Provide the [x, y] coordinate of the cell's center where the given text is located.  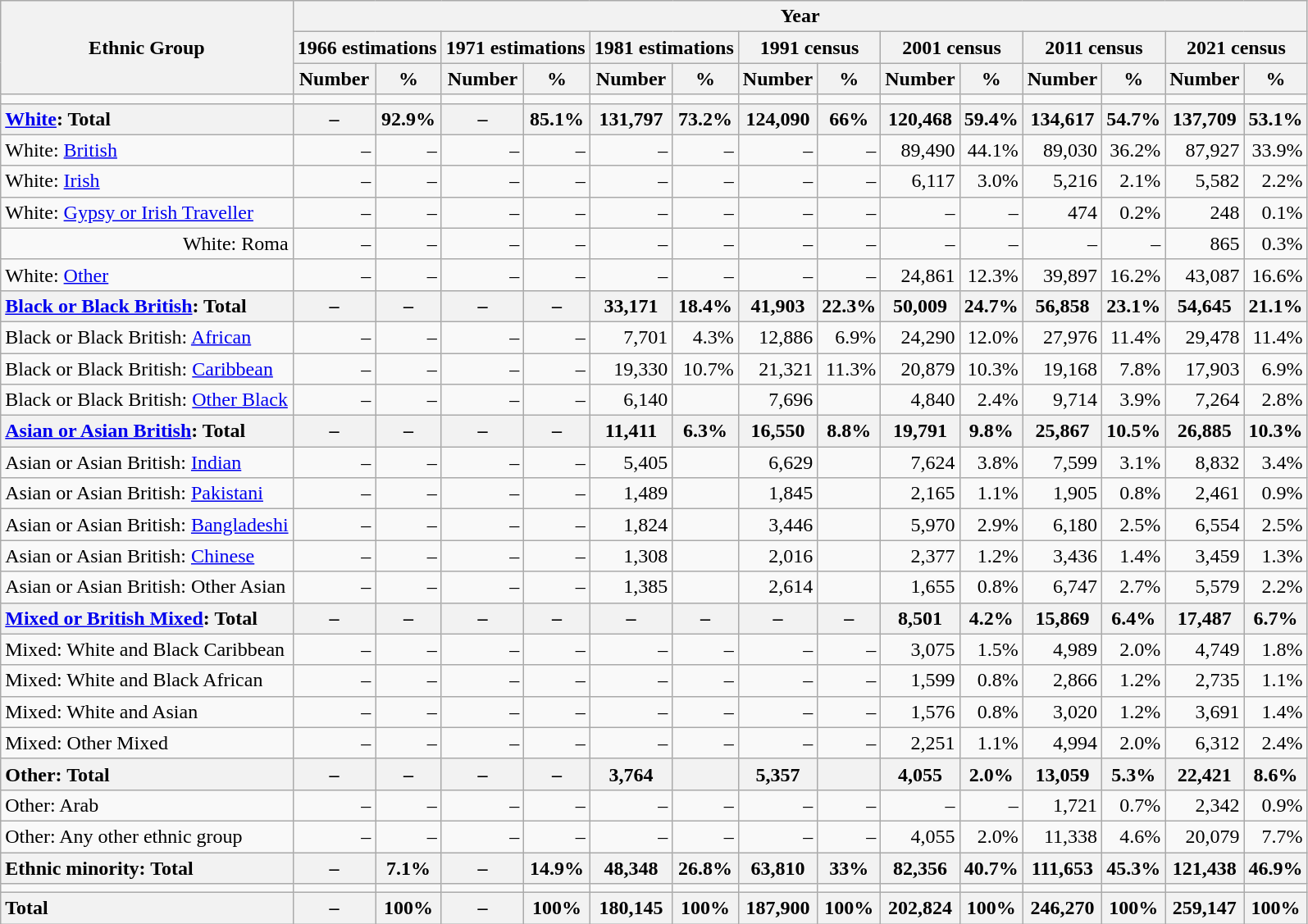
120,468 [920, 119]
7,701 [631, 337]
2,165 [920, 494]
3,764 [631, 774]
11,338 [1062, 836]
2,251 [920, 743]
73.2% [705, 119]
0.1% [1276, 212]
2.1% [1133, 181]
3.8% [991, 462]
7.7% [1276, 836]
4,994 [1062, 743]
6,747 [1062, 587]
11,411 [631, 431]
Year [800, 16]
5,357 [777, 774]
85.1% [557, 119]
Mixed: White and Black African [147, 680]
17,903 [1205, 368]
1971 estimations [515, 48]
1,308 [631, 556]
46.9% [1276, 868]
1,576 [920, 712]
59.4% [991, 119]
1981 estimations [664, 48]
2,016 [777, 556]
26.8% [705, 868]
33,171 [631, 306]
4,840 [920, 400]
Ethnic minority: Total [147, 868]
Mixed: White and Asian [147, 712]
2011 census [1094, 48]
6.3% [705, 431]
41,903 [777, 306]
White: Irish [147, 181]
54,645 [1205, 306]
134,617 [1062, 119]
7,599 [1062, 462]
33% [850, 868]
1.3% [1276, 556]
2,377 [920, 556]
1,845 [777, 494]
2,614 [777, 587]
22.3% [850, 306]
19,791 [920, 431]
12.3% [991, 275]
21,321 [777, 368]
19,168 [1062, 368]
865 [1205, 244]
1,905 [1062, 494]
16.6% [1276, 275]
18.4% [705, 306]
1,385 [631, 587]
Black or Black British: Total [147, 306]
24,290 [920, 337]
20,879 [920, 368]
Black or Black British: African [147, 337]
11.3% [850, 368]
8,832 [1205, 462]
56,858 [1062, 306]
87,927 [1205, 150]
1,721 [1062, 805]
1,655 [920, 587]
131,797 [631, 119]
Asian or Asian British: Bangladeshi [147, 525]
4.6% [1133, 836]
6,312 [1205, 743]
White: Roma [147, 244]
66% [850, 119]
259,147 [1205, 908]
3.1% [1133, 462]
92.9% [408, 119]
3.0% [991, 181]
12.0% [991, 337]
Mixed or British Mixed: Total [147, 618]
White: Other [147, 275]
7.1% [408, 868]
7.8% [1133, 368]
4,749 [1205, 649]
36.2% [1133, 150]
2,461 [1205, 494]
7,696 [777, 400]
3,075 [920, 649]
6,117 [920, 181]
25,867 [1062, 431]
23.1% [1133, 306]
1,824 [631, 525]
6.4% [1133, 618]
3.4% [1276, 462]
1.8% [1276, 649]
8.6% [1276, 774]
16,550 [777, 431]
0.7% [1133, 805]
13,059 [1062, 774]
Asian or Asian British: Other Asian [147, 587]
5,216 [1062, 181]
121,438 [1205, 868]
Asian or Asian British: Pakistani [147, 494]
White: Gypsy or Irish Traveller [147, 212]
12,886 [777, 337]
2,866 [1062, 680]
Ethnic Group [147, 48]
8.8% [850, 431]
89,490 [920, 150]
63,810 [777, 868]
21.1% [1276, 306]
4.3% [705, 337]
Other: Total [147, 774]
45.3% [1133, 868]
3,446 [777, 525]
9,714 [1062, 400]
17,487 [1205, 618]
6,140 [631, 400]
Black or Black British: Caribbean [147, 368]
474 [1062, 212]
124,090 [777, 119]
7,264 [1205, 400]
2,342 [1205, 805]
2001 census [951, 48]
2021 census [1237, 48]
3.9% [1133, 400]
2.9% [991, 525]
40.7% [991, 868]
19,330 [631, 368]
2.8% [1276, 400]
26,885 [1205, 431]
Other: Any other ethnic group [147, 836]
246,270 [1062, 908]
Black or Black British: Other Black [147, 400]
1991 census [809, 48]
44.1% [991, 150]
1.5% [991, 649]
3,691 [1205, 712]
3,020 [1062, 712]
14.9% [557, 868]
6,180 [1062, 525]
29,478 [1205, 337]
Total [147, 908]
Other: Arab [147, 805]
Mixed: Other Mixed [147, 743]
202,824 [920, 908]
1966 estimations [367, 48]
8,501 [920, 618]
10.5% [1133, 431]
20,079 [1205, 836]
9.8% [991, 431]
137,709 [1205, 119]
2,735 [1205, 680]
24,861 [920, 275]
82,356 [920, 868]
Asian or Asian British: Total [147, 431]
5,970 [920, 525]
4,989 [1062, 649]
Asian or Asian British: Chinese [147, 556]
15,869 [1062, 618]
6.7% [1276, 618]
Asian or Asian British: Indian [147, 462]
5,579 [1205, 587]
7,624 [920, 462]
1,489 [631, 494]
248 [1205, 212]
2.7% [1133, 587]
50,009 [920, 306]
5,582 [1205, 181]
6,554 [1205, 525]
54.7% [1133, 119]
1,599 [920, 680]
White: Total [147, 119]
53.1% [1276, 119]
0.3% [1276, 244]
3,436 [1062, 556]
24.7% [991, 306]
111,653 [1062, 868]
5.3% [1133, 774]
180,145 [631, 908]
White: British [147, 150]
187,900 [777, 908]
89,030 [1062, 150]
48,348 [631, 868]
4.2% [991, 618]
6,629 [777, 462]
43,087 [1205, 275]
22,421 [1205, 774]
0.2% [1133, 212]
16.2% [1133, 275]
Mixed: White and Black Caribbean [147, 649]
39,897 [1062, 275]
10.7% [705, 368]
33.9% [1276, 150]
27,976 [1062, 337]
5,405 [631, 462]
3,459 [1205, 556]
